Search for the cell housing the specified text and yield its [X, Y] center coordinate. 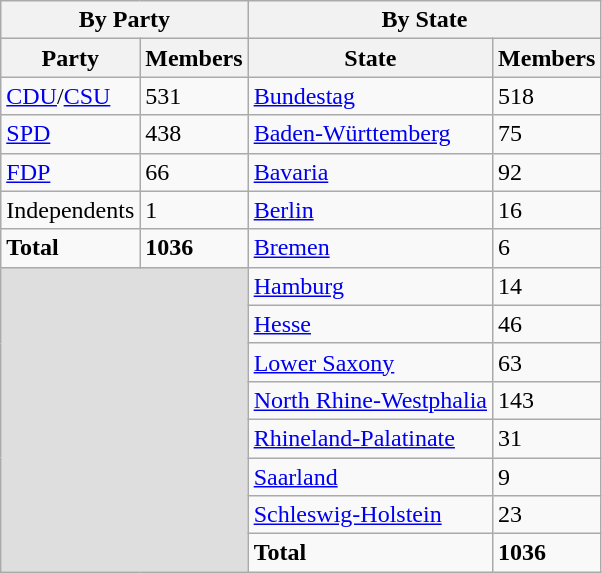
31 [547, 438]
Bavaria [370, 172]
State [370, 58]
Saarland [370, 477]
438 [194, 134]
North Rhine-Westphalia [370, 400]
By State [424, 20]
6 [547, 248]
92 [547, 172]
CDU/CSU [70, 96]
143 [547, 400]
75 [547, 134]
66 [194, 172]
FDP [70, 172]
Bundestag [370, 96]
16 [547, 210]
Party [70, 58]
63 [547, 362]
Hesse [370, 324]
Berlin [370, 210]
518 [547, 96]
Lower Saxony [370, 362]
46 [547, 324]
14 [547, 286]
Rhineland-Palatinate [370, 438]
9 [547, 477]
1 [194, 210]
By Party [124, 20]
Hamburg [370, 286]
531 [194, 96]
Bremen [370, 248]
Baden-Württemberg [370, 134]
Independents [70, 210]
SPD [70, 134]
23 [547, 515]
Schleswig-Holstein [370, 515]
